Extract the [x, y] coordinate from the center of the cell holding the provided text.  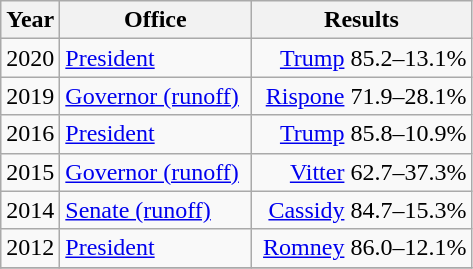
Office [156, 20]
2014 [30, 210]
Results [362, 20]
Year [30, 20]
2019 [30, 96]
Vitter 62.7–37.3% [362, 172]
Romney 86.0–12.1% [362, 248]
Senate (runoff) [156, 210]
Cassidy 84.7–15.3% [362, 210]
2016 [30, 134]
Trump 85.8–10.9% [362, 134]
2012 [30, 248]
2020 [30, 58]
2015 [30, 172]
Rispone 71.9–28.1% [362, 96]
Trump 85.2–13.1% [362, 58]
